Return the [x, y] coordinate for the center point of the cell that contains the specified text.  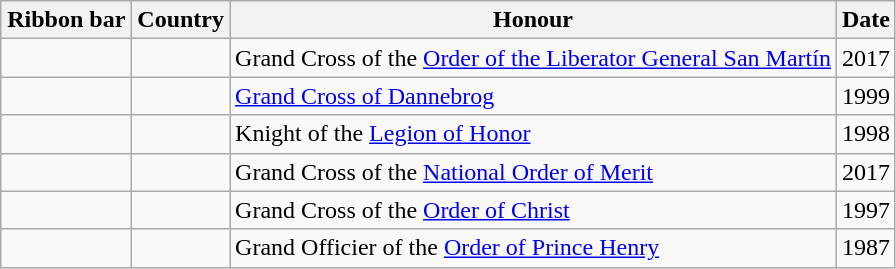
1997 [866, 210]
1998 [866, 134]
Grand Cross of Dannebrog [534, 96]
Country [181, 20]
Date [866, 20]
Grand Officier of the Order of Prince Henry [534, 248]
Honour [534, 20]
1987 [866, 248]
Grand Cross of the National Order of Merit [534, 172]
Grand Cross of the Order of Christ [534, 210]
Grand Cross of the Order of the Liberator General San Martín [534, 58]
1999 [866, 96]
Ribbon bar [66, 20]
Knight of the Legion of Honor [534, 134]
